Locate the cell with the specified text and output its (x, y) center coordinate. 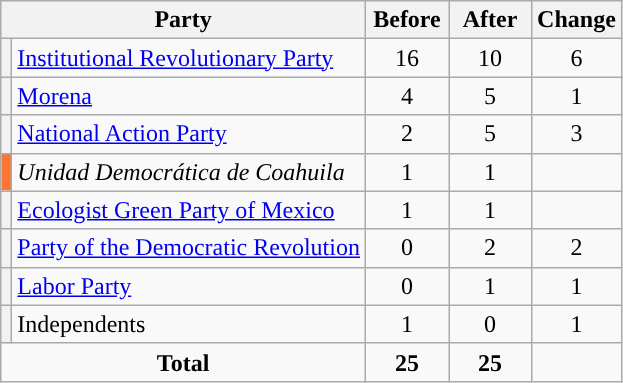
Party (184, 20)
Party of the Democratic Revolution (189, 248)
Unidad Democrática de Coahuila (189, 172)
Before (406, 20)
Total (184, 362)
Change (577, 20)
Morena (189, 96)
Ecologist Green Party of Mexico (189, 210)
Institutional Revolutionary Party (189, 58)
16 (406, 58)
6 (577, 58)
National Action Party (189, 134)
10 (490, 58)
3 (577, 134)
After (490, 20)
Independents (189, 324)
4 (406, 96)
Labor Party (189, 286)
